Return the (X, Y) coordinate for the center point of the cell that contains the specified text.  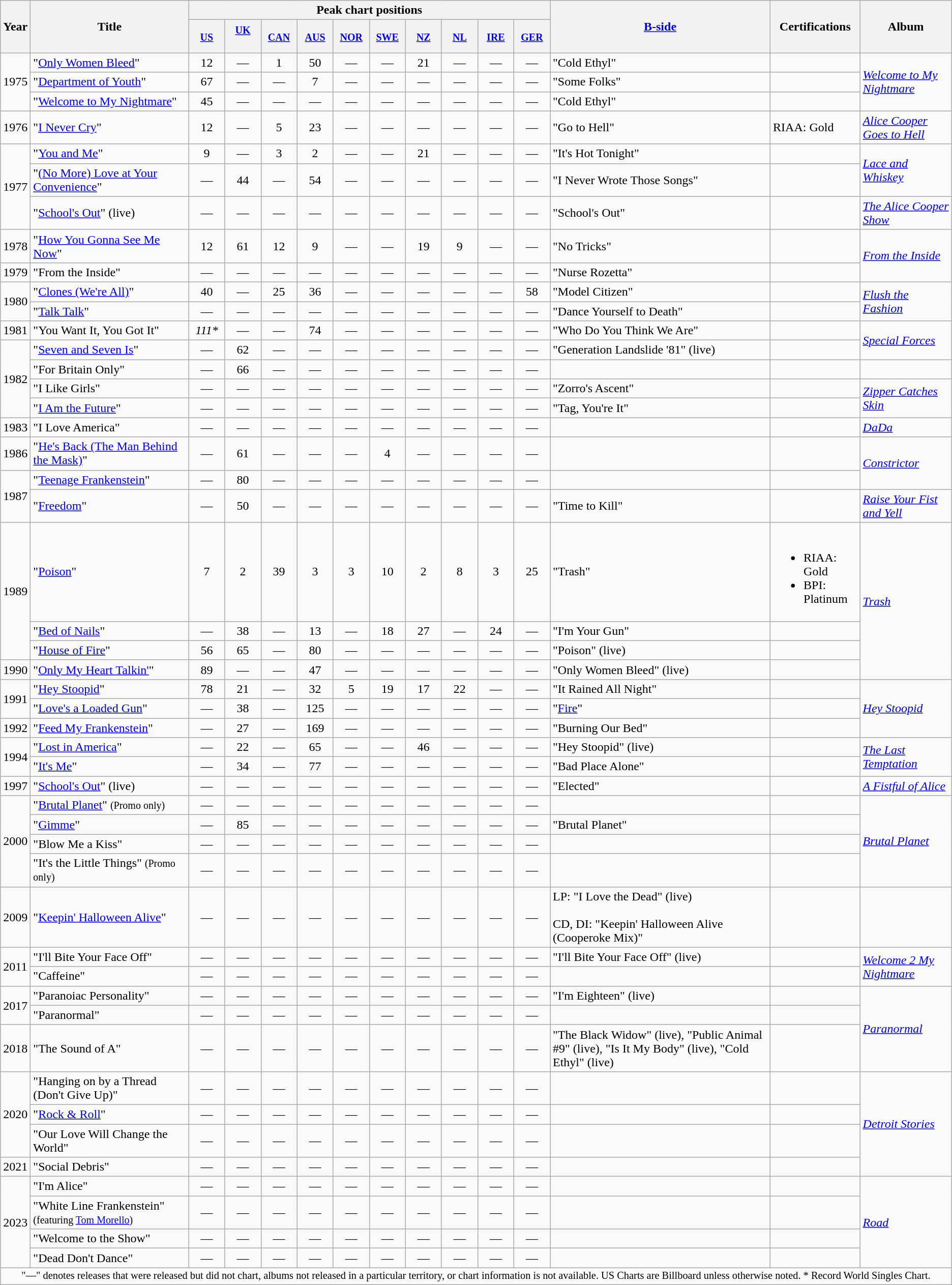
"Love's a Loaded Gun" (110, 708)
"How You Gonna See Me Now" (110, 246)
2018 (15, 1048)
1990 (15, 669)
"Caffeine" (110, 976)
89 (206, 669)
The Last Temptation (906, 757)
10 (388, 572)
Certifications (816, 26)
2009 (15, 917)
"Only Women Bleed" (live) (660, 669)
2000 (15, 841)
US (206, 37)
"It Rained All Night" (660, 689)
"Hanging on by a Thread (Don't Give Up)" (110, 1088)
"Teenage Frankenstein" (110, 480)
AUS (315, 37)
1982 (15, 379)
"Department of Youth" (110, 82)
47 (315, 669)
UK (243, 37)
Year (15, 26)
2011 (15, 967)
85 (243, 825)
NL (460, 37)
"Brutal Planet" (Promo only) (110, 805)
"I Never Cry" (110, 127)
66 (243, 369)
"No Tricks" (660, 246)
1991 (15, 698)
34 (243, 767)
"Time to Kill" (660, 506)
"I Like Girls" (110, 389)
"Paranoiac Personality" (110, 996)
44 (243, 180)
Peak chart positions (369, 10)
Paranormal (906, 1029)
"Hey Stoopid" (live) (660, 747)
"Social Debris" (110, 1167)
"(No More) Love at Your Convenience" (110, 180)
2017 (15, 1005)
"Zorro's Ascent" (660, 389)
LP: "I Love the Dead" (live)CD, DI: "Keepin' Halloween Alive (Cooperoke Mix)" (660, 917)
1976 (15, 127)
"The Sound of A" (110, 1048)
"Go to Hell" (660, 127)
"Poison" (110, 572)
32 (315, 689)
Constrictor (906, 463)
"I'm Your Gun" (660, 631)
1 (279, 63)
"Welcome to My Nightmare" (110, 101)
DaDa (906, 427)
39 (279, 572)
77 (315, 767)
"Generation Landslide '81" (live) (660, 350)
45 (206, 101)
Flush the Fashion (906, 301)
"For Britain Only" (110, 369)
36 (315, 291)
"Bad Place Alone" (660, 767)
IRE (495, 37)
"Welcome to the Show" (110, 1239)
Trash (906, 601)
SWE (388, 37)
13 (315, 631)
"School's Out" (660, 213)
"Clones (We're All)" (110, 291)
1997 (15, 786)
Zipper Catches Skin (906, 398)
4 (388, 454)
"He's Back (The Man Behind the Mask)" (110, 454)
2023 (15, 1222)
A Fistful of Alice (906, 786)
"I'm Eighteen" (live) (660, 996)
Road (906, 1222)
1987 (15, 497)
"Brutal Planet" (660, 825)
125 (315, 708)
46 (423, 747)
56 (206, 650)
Welcome to My Nightmare (906, 82)
"Lost in America" (110, 747)
"From the Inside" (110, 272)
169 (315, 728)
"Poison" (live) (660, 650)
"Some Folks" (660, 82)
"House of Fire" (110, 650)
From the Inside (906, 255)
RIAA: GoldBPI: Platinum (816, 572)
58 (532, 291)
"Who Do You Think We Are" (660, 331)
Special Forces (906, 340)
"It's the Little Things" (Promo only) (110, 870)
Raise Your Fist and Yell (906, 506)
"Bed of Nails" (110, 631)
CAN (279, 37)
1989 (15, 591)
1992 (15, 728)
"Feed My Frankenstein" (110, 728)
"The Black Widow" (live), "Public Animal #9" (live), "Is It My Body" (live), "Cold Ethyl" (live) (660, 1048)
"White Line Frankenstein" (featuring Tom Morello) (110, 1213)
"Our Love Will Change the World" (110, 1141)
1981 (15, 331)
8 (460, 572)
"Paranormal" (110, 1015)
Alice Cooper Goes to Hell (906, 127)
The Alice Cooper Show (906, 213)
"Gimme" (110, 825)
Welcome 2 My Nightmare (906, 967)
18 (388, 631)
"Only Women Bleed" (110, 63)
"You Want It, You Got It" (110, 331)
"I Am the Future" (110, 408)
1977 (15, 187)
"Nurse Rozetta" (660, 272)
"Only My Heart Talkin'" (110, 669)
62 (243, 350)
1979 (15, 272)
"Blow Me a Kiss" (110, 844)
Title (110, 26)
54 (315, 180)
"Model Citizen" (660, 291)
40 (206, 291)
1975 (15, 82)
1986 (15, 454)
NZ (423, 37)
"You and Me" (110, 154)
24 (495, 631)
17 (423, 689)
"Trash" (660, 572)
GER (532, 37)
"Hey Stoopid" (110, 689)
"Dance Yourself to Death" (660, 311)
"Freedom" (110, 506)
"Dead Don't Dance" (110, 1258)
"Elected" (660, 786)
B-side (660, 26)
"I'll Bite Your Face Off" (110, 957)
"Tag, You're It" (660, 408)
"I Never Wrote Those Songs" (660, 180)
1994 (15, 757)
74 (315, 331)
"Seven and Seven Is" (110, 350)
67 (206, 82)
1983 (15, 427)
23 (315, 127)
Brutal Planet (906, 841)
"I'll Bite Your Face Off" (live) (660, 957)
"Keepin' Halloween Alive" (110, 917)
"Talk Talk" (110, 311)
"I Love America" (110, 427)
2020 (15, 1114)
"Burning Our Bed" (660, 728)
"I'm Alice" (110, 1186)
NOR (351, 37)
2021 (15, 1167)
1980 (15, 301)
RIAA: Gold (816, 127)
Lace and Whiskey (906, 170)
111* (206, 331)
"Fire" (660, 708)
78 (206, 689)
1978 (15, 246)
Album (906, 26)
"It's Hot Tonight" (660, 154)
Detroit Stories (906, 1124)
"Rock & Roll" (110, 1114)
Hey Stoopid (906, 708)
"It's Me" (110, 767)
